Pinpoint the cell where the given text exists, returning its [x, y] midpoint coordinate. 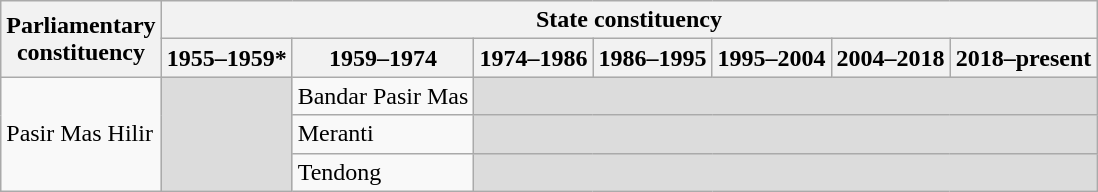
Tendong [383, 172]
State constituency [629, 20]
1955–1959* [226, 58]
1959–1974 [383, 58]
1986–1995 [652, 58]
Meranti [383, 134]
2018–present [1024, 58]
Bandar Pasir Mas [383, 96]
1995–2004 [772, 58]
2004–2018 [890, 58]
Pasir Mas Hilir [81, 134]
1974–1986 [534, 58]
Parliamentaryconstituency [81, 39]
